Determine the [x, y] coordinate at the center of the cell enclosing the given text.  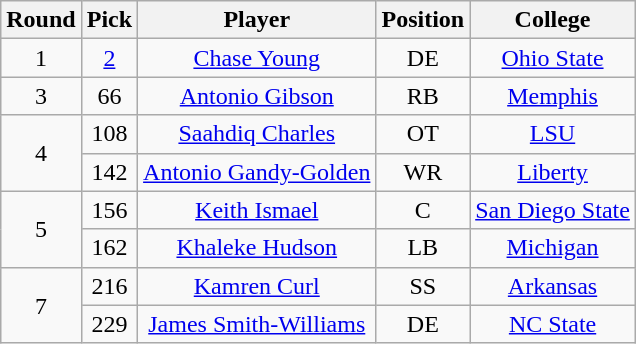
SS [423, 286]
Chase Young [257, 58]
NC State [553, 324]
C [423, 210]
108 [109, 134]
1 [41, 58]
Pick [109, 20]
Player [257, 20]
Khaleke Hudson [257, 248]
College [553, 20]
Liberty [553, 172]
142 [109, 172]
Michigan [553, 248]
LB [423, 248]
66 [109, 96]
2 [109, 58]
Antonio Gandy-Golden [257, 172]
5 [41, 229]
WR [423, 172]
San Diego State [553, 210]
Position [423, 20]
4 [41, 153]
216 [109, 286]
Saahdiq Charles [257, 134]
Ohio State [553, 58]
229 [109, 324]
Keith Ismael [257, 210]
156 [109, 210]
Round [41, 20]
LSU [553, 134]
7 [41, 305]
OT [423, 134]
Kamren Curl [257, 286]
Memphis [553, 96]
Antonio Gibson [257, 96]
162 [109, 248]
3 [41, 96]
Arkansas [553, 286]
James Smith-Williams [257, 324]
RB [423, 96]
